Output the [X, Y] coordinate of the center of the cell containing the given text.  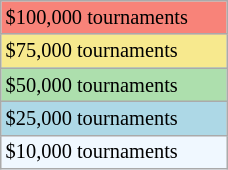
$10,000 tournaments [114, 152]
$50,000 tournaments [114, 85]
$75,000 tournaments [114, 51]
$25,000 tournaments [114, 118]
$100,000 tournaments [114, 17]
